Capture the cell that displays the provided text and extract its (X, Y) central coordinate. 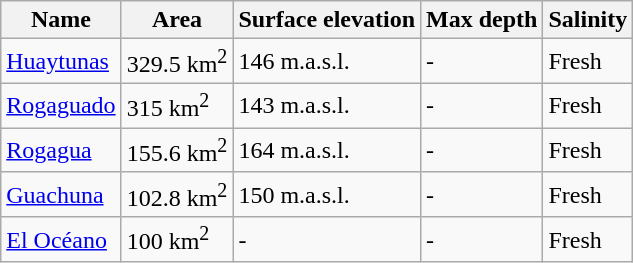
Max depth (482, 20)
143 m.a.s.l. (327, 106)
100 km2 (177, 240)
146 m.a.s.l. (327, 62)
315 km2 (177, 106)
Name (61, 20)
El Océano (61, 240)
Huaytunas (61, 62)
102.8 km2 (177, 194)
150 m.a.s.l. (327, 194)
Surface elevation (327, 20)
Salinity (588, 20)
155.6 km2 (177, 150)
164 m.a.s.l. (327, 150)
Guachuna (61, 194)
Rogaguado (61, 106)
Rogagua (61, 150)
Area (177, 20)
329.5 km2 (177, 62)
